Provide the [X, Y] coordinate of the cell's center where the given text is located.  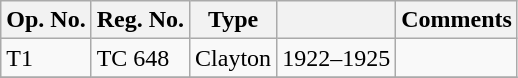
Comments [457, 20]
TC 648 [140, 58]
T1 [46, 58]
Clayton [234, 58]
Reg. No. [140, 20]
Op. No. [46, 20]
1922–1925 [336, 58]
Type [234, 20]
